Capture the cell that displays the provided text and extract its [X, Y] central coordinate. 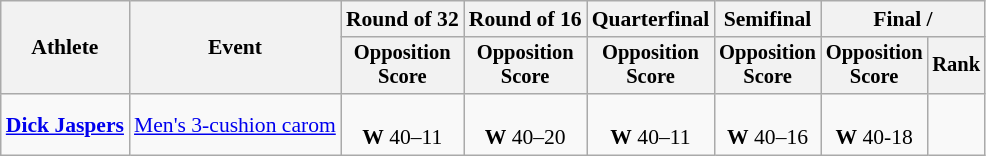
Round of 16 [526, 19]
Semifinal [768, 19]
W 40–20 [526, 124]
W 40–16 [768, 124]
Event [235, 48]
Men's 3-cushion carom [235, 124]
Final / [903, 19]
W 40-18 [874, 124]
Athlete [65, 48]
Quarterfinal [651, 19]
Dick Jaspers [65, 124]
Round of 32 [402, 19]
Rank [956, 66]
